Identify which cell holds the provided text, then report its (x, y) central coordinate. 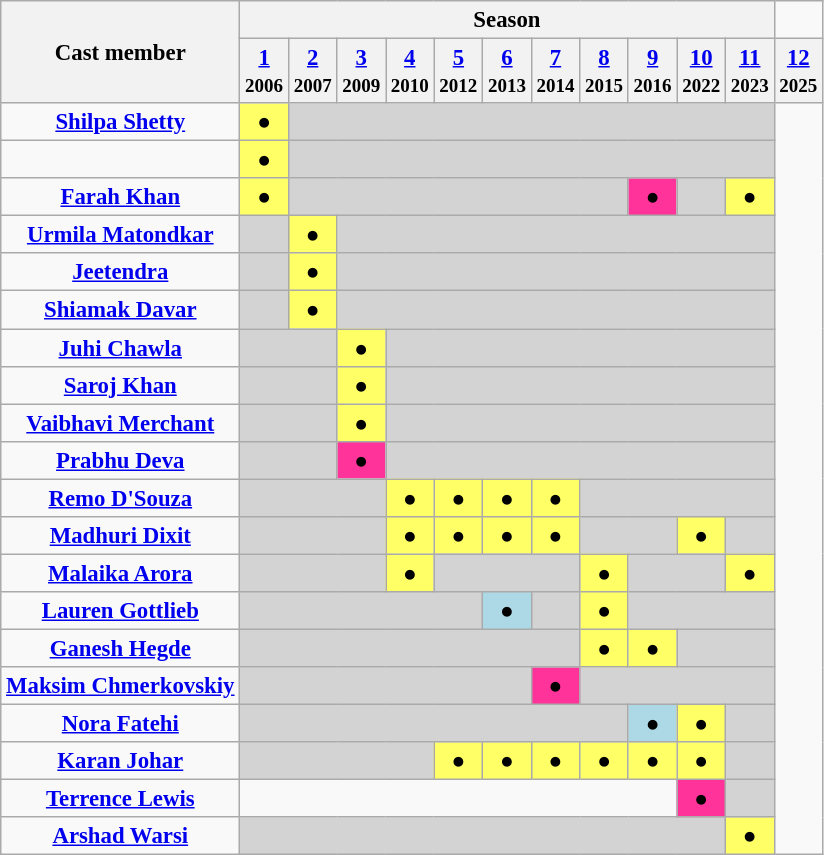
Malaika Arora (120, 573)
Season (507, 20)
112023 (750, 72)
Shilpa Shetty (120, 122)
Nora Fatehi (120, 724)
Prabhu Deva (120, 460)
Saroj Khan (120, 385)
Vaibhavi Merchant (120, 423)
72014 (556, 72)
Shiamak Davar (120, 310)
Jeetendra (120, 273)
Ganesh Hegde (120, 648)
Lauren Gottlieb (120, 611)
Juhi Chawla (120, 348)
82015 (604, 72)
62013 (508, 72)
Farah Khan (120, 197)
92016 (652, 72)
32009 (362, 72)
12 2025 (798, 72)
52012 (458, 72)
Urmila Matondkar (120, 235)
Terrence Lewis (120, 799)
Remo D'Souza (120, 498)
12006 (264, 72)
Arshad Warsi (120, 836)
42010 (410, 72)
Karan Johar (120, 761)
22007 (312, 72)
Cast member (120, 52)
Madhuri Dixit (120, 536)
102022 (702, 72)
Maksim Chmerkovskiy (120, 686)
